Return (X, Y) of the center of cell containing provided text 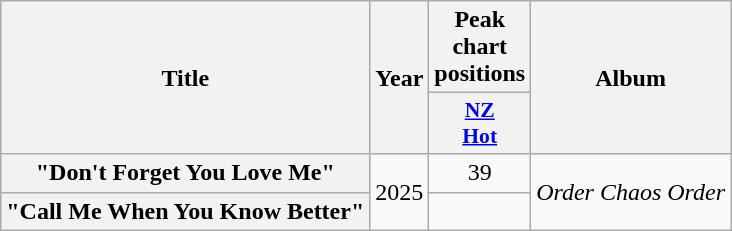
2025 (400, 192)
NZHot (480, 124)
Title (186, 78)
Peak chart positions (480, 47)
"Call Me When You Know Better" (186, 211)
39 (480, 173)
Album (631, 78)
Year (400, 78)
Order Chaos Order (631, 192)
"Don't Forget You Love Me" (186, 173)
